Return (x, y) of the center of cell containing provided text 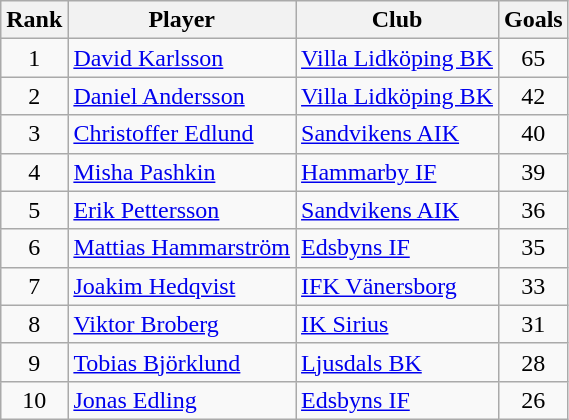
35 (533, 248)
33 (533, 286)
39 (533, 172)
Player (182, 20)
65 (533, 58)
Hammarby IF (398, 172)
Ljusdals BK (398, 362)
Erik Pettersson (182, 210)
1 (34, 58)
Club (398, 20)
Mattias Hammarström (182, 248)
Rank (34, 20)
5 (34, 210)
9 (34, 362)
31 (533, 324)
2 (34, 96)
28 (533, 362)
Jonas Edling (182, 400)
Joakim Hedqvist (182, 286)
6 (34, 248)
Goals (533, 20)
IK Sirius (398, 324)
Misha Pashkin (182, 172)
40 (533, 134)
42 (533, 96)
8 (34, 324)
Christoffer Edlund (182, 134)
4 (34, 172)
7 (34, 286)
David Karlsson (182, 58)
36 (533, 210)
Tobias Björklund (182, 362)
IFK Vänersborg (398, 286)
26 (533, 400)
3 (34, 134)
Daniel Andersson (182, 96)
10 (34, 400)
Viktor Broberg (182, 324)
